Detect which cell encompasses the target text, then output its (X, Y) center coordinate. 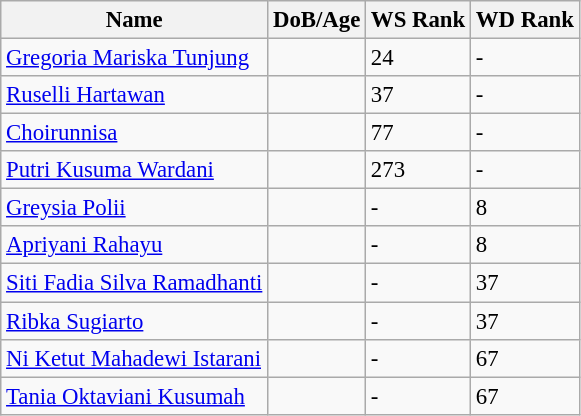
77 (418, 133)
Siti Fadia Silva Ramadhanti (134, 283)
24 (418, 58)
Name (134, 20)
Ni Ketut Mahadewi Istarani (134, 358)
Putri Kusuma Wardani (134, 170)
Gregoria Mariska Tunjung (134, 58)
WD Rank (524, 20)
Apriyani Rahayu (134, 245)
Greysia Polii (134, 208)
Ruselli Hartawan (134, 95)
WS Rank (418, 20)
Ribka Sugiarto (134, 321)
Tania Oktaviani Kusumah (134, 396)
273 (418, 170)
Choirunnisa (134, 133)
DoB/Age (317, 20)
